Extract the [x, y] coordinate from the center of the cell holding the provided text.  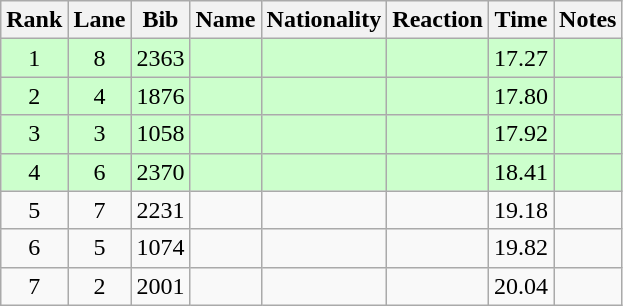
1058 [160, 134]
Lane [100, 20]
2363 [160, 58]
1 [34, 58]
1876 [160, 96]
2001 [160, 286]
19.82 [520, 248]
18.41 [520, 172]
8 [100, 58]
1074 [160, 248]
20.04 [520, 286]
19.18 [520, 210]
Name [226, 20]
Bib [160, 20]
17.27 [520, 58]
2231 [160, 210]
Notes [588, 20]
17.80 [520, 96]
Time [520, 20]
Rank [34, 20]
Reaction [438, 20]
2370 [160, 172]
17.92 [520, 134]
Nationality [324, 20]
